Identify which cell holds the provided text, then report its [x, y] central coordinate. 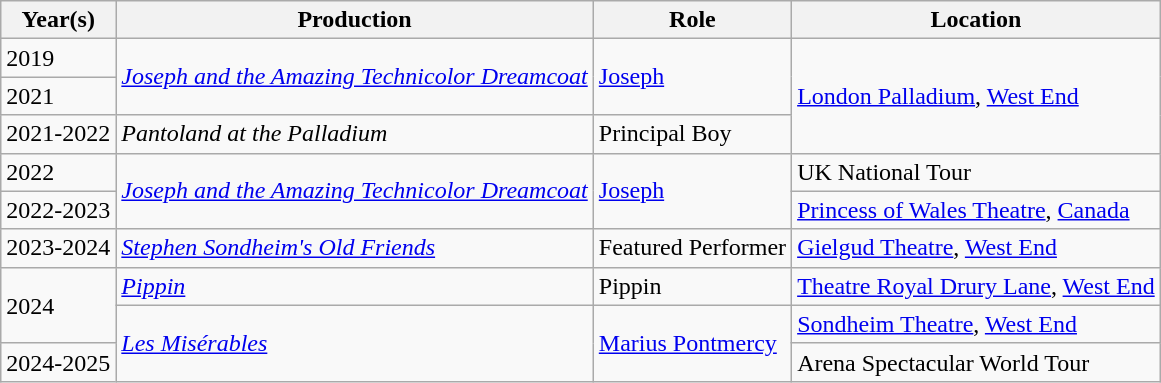
Theatre Royal Drury Lane, West End [976, 286]
2019 [58, 58]
Featured Performer [692, 248]
Principal Boy [692, 134]
Location [976, 20]
2021 [58, 96]
Arena Spectacular World Tour [976, 362]
UK National Tour [976, 172]
2022 [58, 172]
Production [354, 20]
2024-2025 [58, 362]
2024 [58, 305]
Marius Pontmercy [692, 343]
Year(s) [58, 20]
2022-2023 [58, 210]
Role [692, 20]
Pantoland at the Palladium [354, 134]
2021-2022 [58, 134]
Sondheim Theatre, West End [976, 324]
Les Misérables [354, 343]
Princess of Wales Theatre, Canada [976, 210]
Gielgud Theatre, West End [976, 248]
2023-2024 [58, 248]
Stephen Sondheim's Old Friends [354, 248]
London Palladium, West End [976, 96]
